Find where the given text appears and provide that cell's center as [x, y] coordinate. 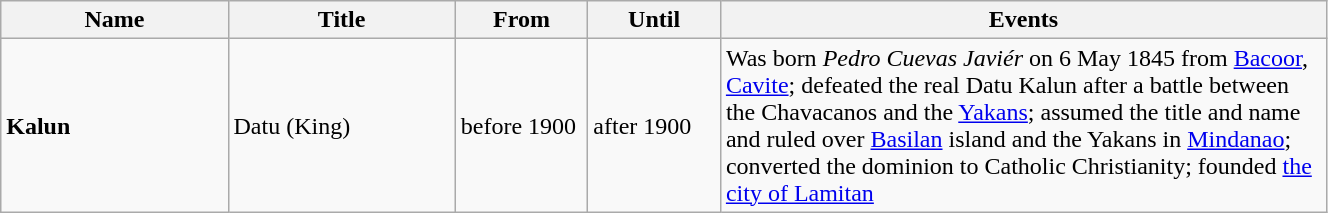
after 1900 [654, 126]
From [522, 20]
Events [1023, 20]
Datu (King) [342, 126]
before 1900 [522, 126]
Until [654, 20]
Name [114, 20]
Title [342, 20]
Kalun [114, 126]
